Search for the cell housing the specified text and yield its [x, y] center coordinate. 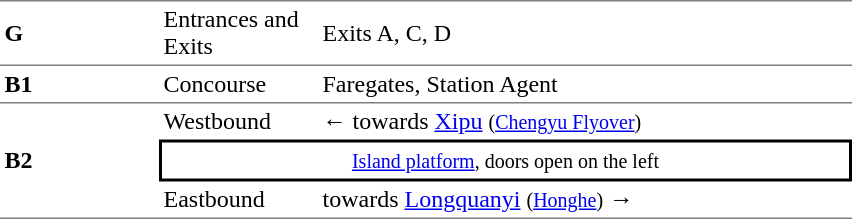
B1 [80, 85]
← towards Xipu (Chengyu Flyover) [585, 122]
Westbound [238, 122]
Entrances and Exits [238, 33]
Exits A, C, D [585, 33]
Faregates, Station Agent [585, 85]
Concourse [238, 85]
Island platform, doors open on the left [506, 161]
G [80, 33]
